For the text-containing cell, return its midpoint in (X, Y) coordinate format. 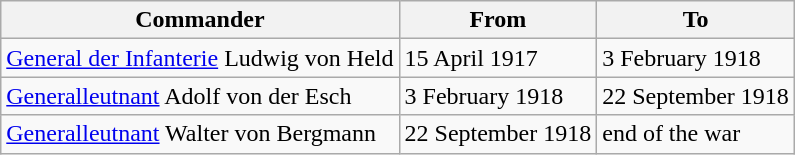
To (696, 20)
end of the war (696, 134)
Generalleutnant Walter von Bergmann (200, 134)
Generalleutnant Adolf von der Esch (200, 96)
From (498, 20)
Commander (200, 20)
15 April 1917 (498, 58)
General der Infanterie Ludwig von Held (200, 58)
